Find where the given text appears and provide that cell's center as [x, y] coordinate. 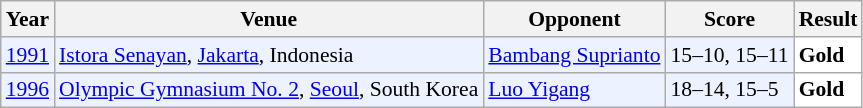
Olympic Gymnasium No. 2, Seoul, South Korea [268, 90]
Year [28, 19]
Luo Yigang [574, 90]
1991 [28, 55]
Bambang Suprianto [574, 55]
Score [730, 19]
Opponent [574, 19]
Result [828, 19]
15–10, 15–11 [730, 55]
Istora Senayan, Jakarta, Indonesia [268, 55]
Venue [268, 19]
1996 [28, 90]
18–14, 15–5 [730, 90]
